For the text-containing cell, return its midpoint in (X, Y) coordinate format. 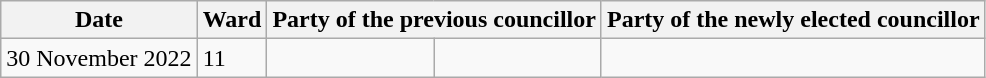
Ward (232, 20)
Date (99, 20)
Party of the newly elected councillor (793, 20)
Party of the previous councillor (434, 20)
30 November 2022 (99, 58)
11 (232, 58)
